Identify which cell holds the provided text, then report its [X, Y] central coordinate. 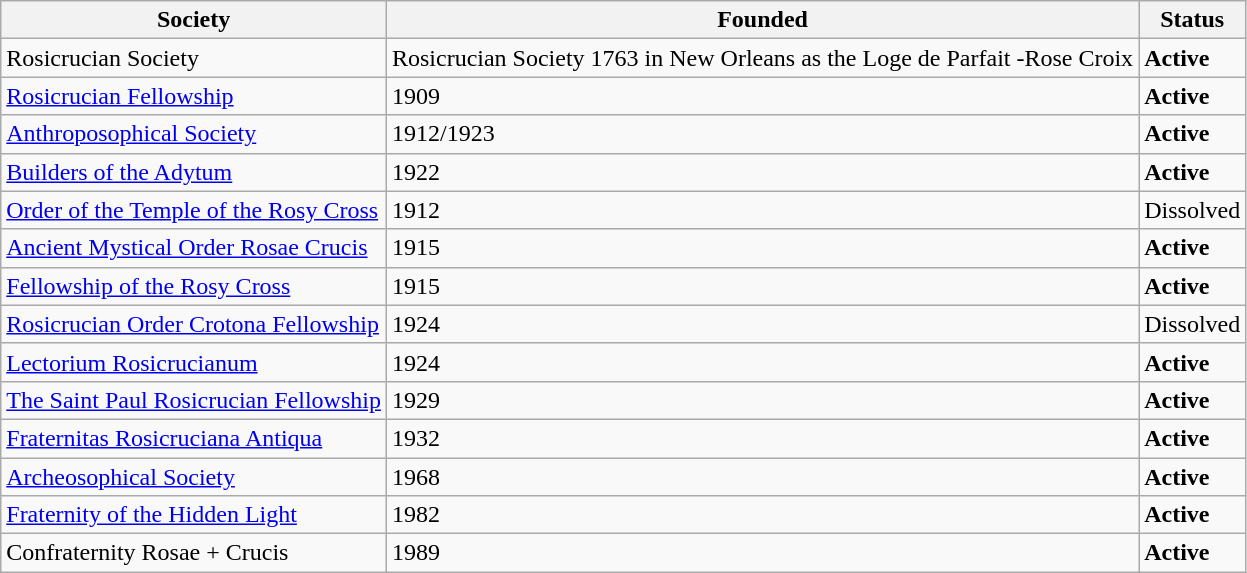
Anthroposophical Society [194, 134]
1922 [762, 172]
Rosicrucian Society 1763 in New Orleans as the Loge de Parfait -Rose Croix [762, 58]
Fellowship of the Rosy Cross [194, 286]
Founded [762, 20]
Fraternity of the Hidden Light [194, 515]
1982 [762, 515]
1929 [762, 400]
1909 [762, 96]
Status [1192, 20]
Fraternitas Rosicruciana Antiqua [194, 438]
Rosicrucian Fellowship [194, 96]
1989 [762, 553]
Archeosophical Society [194, 477]
Lectorium Rosicrucianum [194, 362]
1932 [762, 438]
Society [194, 20]
1912 [762, 210]
Rosicrucian Order Crotona Fellowship [194, 324]
Confraternity Rosae + Crucis [194, 553]
Order of the Temple of the Rosy Cross [194, 210]
Builders of the Adytum [194, 172]
The Saint Paul Rosicrucian Fellowship [194, 400]
1968 [762, 477]
1912/1923 [762, 134]
Ancient Mystical Order Rosae Crucis [194, 248]
Rosicrucian Society [194, 58]
